Return (X, Y) of the center of cell containing provided text 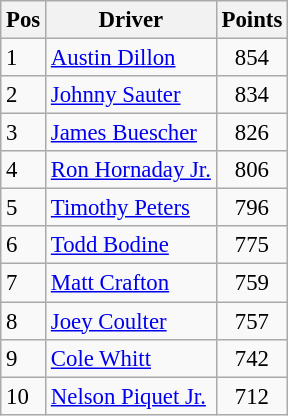
James Buescher (132, 133)
Points (252, 20)
8 (24, 321)
854 (252, 58)
Timothy Peters (132, 208)
Cole Whitt (132, 358)
Ron Hornaday Jr. (132, 170)
7 (24, 283)
712 (252, 396)
834 (252, 95)
Joey Coulter (132, 321)
6 (24, 245)
775 (252, 245)
742 (252, 358)
Driver (132, 20)
1 (24, 58)
10 (24, 396)
Austin Dillon (132, 58)
5 (24, 208)
826 (252, 133)
Todd Bodine (132, 245)
2 (24, 95)
9 (24, 358)
806 (252, 170)
Pos (24, 20)
3 (24, 133)
759 (252, 283)
Nelson Piquet Jr. (132, 396)
757 (252, 321)
Matt Crafton (132, 283)
4 (24, 170)
796 (252, 208)
Johnny Sauter (132, 95)
